Find where the given text appears and provide that cell's center as (X, Y) coordinate. 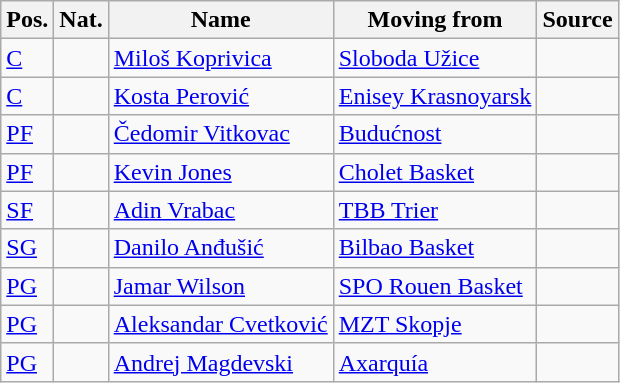
Kosta Perović (220, 96)
Moving from (435, 20)
TBB Trier (435, 210)
MZT Skopje (435, 324)
Cholet Basket (435, 172)
Axarquía (435, 362)
Andrej Magdevski (220, 362)
SPO Rouen Basket (435, 286)
Nat. (81, 20)
Danilo Anđušić (220, 248)
Adin Vrabac (220, 210)
Source (578, 20)
Name (220, 20)
Pos. (28, 20)
Miloš Koprivica (220, 58)
Kevin Jones (220, 172)
SG (28, 248)
Budućnost (435, 134)
Aleksandar Cvetković (220, 324)
SF (28, 210)
Sloboda Užice (435, 58)
Jamar Wilson (220, 286)
Enisey Krasnoyarsk (435, 96)
Bilbao Basket (435, 248)
Čedomir Vitkovac (220, 134)
